Extract the [x, y] coordinate from the center of the cell holding the provided text.  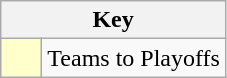
Key [114, 20]
Teams to Playoffs [134, 58]
